Search for the cell housing the specified text and yield its (x, y) center coordinate. 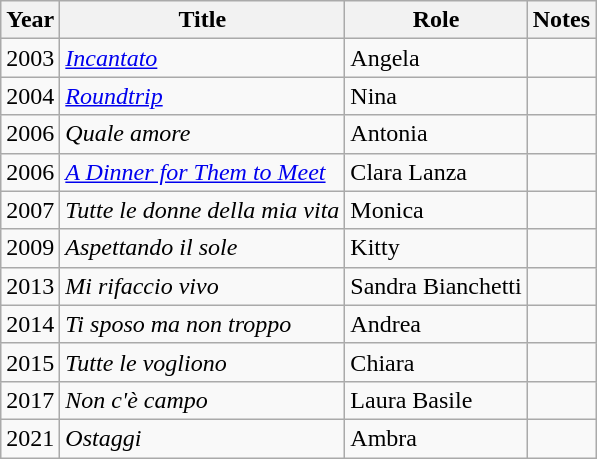
Ostaggi (202, 438)
Mi rifaccio vivo (202, 286)
Laura Basile (436, 400)
Aspettando il sole (202, 248)
A Dinner for Them to Meet (202, 172)
2009 (30, 248)
2007 (30, 210)
2004 (30, 96)
Angela (436, 58)
Year (30, 20)
Non c'è campo (202, 400)
2015 (30, 362)
Andrea (436, 324)
2013 (30, 286)
Antonia (436, 134)
Ti sposo ma non troppo (202, 324)
Quale amore (202, 134)
Tutte le vogliono (202, 362)
Nina (436, 96)
2017 (30, 400)
Sandra Bianchetti (436, 286)
Clara Lanza (436, 172)
Ambra (436, 438)
Incantato (202, 58)
2014 (30, 324)
Roundtrip (202, 96)
2003 (30, 58)
Title (202, 20)
Notes (561, 20)
Tutte le donne della mia vita (202, 210)
2021 (30, 438)
Chiara (436, 362)
Role (436, 20)
Monica (436, 210)
Kitty (436, 248)
